Detect which cell encompasses the target text, then output its (x, y) center coordinate. 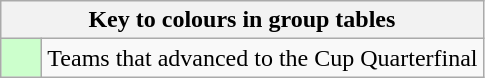
Key to colours in group tables (242, 20)
Teams that advanced to the Cup Quarterfinal (262, 58)
